For the text-containing cell, return its midpoint in [X, Y] coordinate format. 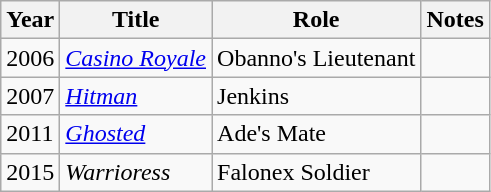
Year [30, 20]
2007 [30, 96]
Warrioress [136, 172]
2011 [30, 134]
2015 [30, 172]
Notes [455, 20]
Jenkins [316, 96]
Casino Royale [136, 58]
Obanno's Lieutenant [316, 58]
2006 [30, 58]
Role [316, 20]
Ade's Mate [316, 134]
Title [136, 20]
Falonex Soldier [316, 172]
Ghosted [136, 134]
Hitman [136, 96]
